Return [x, y] of the center of cell containing provided text 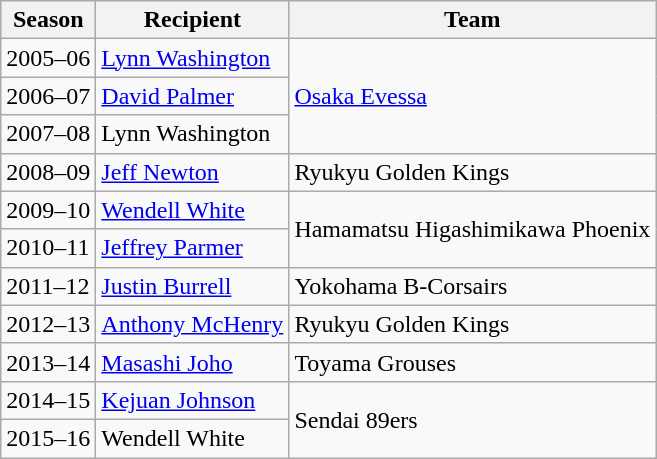
Masashi Joho [192, 362]
Justin Burrell [192, 286]
Osaka Evessa [472, 96]
2006–07 [48, 96]
Team [472, 20]
2008–09 [48, 172]
Jeff Newton [192, 172]
2009–10 [48, 210]
2007–08 [48, 134]
2012–13 [48, 324]
Sendai 89ers [472, 419]
Anthony McHenry [192, 324]
2011–12 [48, 286]
Yokohama B-Corsairs [472, 286]
Jeffrey Parmer [192, 248]
2013–14 [48, 362]
David Palmer [192, 96]
Hamamatsu Higashimikawa Phoenix [472, 229]
2014–15 [48, 400]
2005–06 [48, 58]
Toyama Grouses [472, 362]
Season [48, 20]
2010–11 [48, 248]
Recipient [192, 20]
2015–16 [48, 438]
Kejuan Johnson [192, 400]
